Find where the given text appears and provide that cell's center as [X, Y] coordinate. 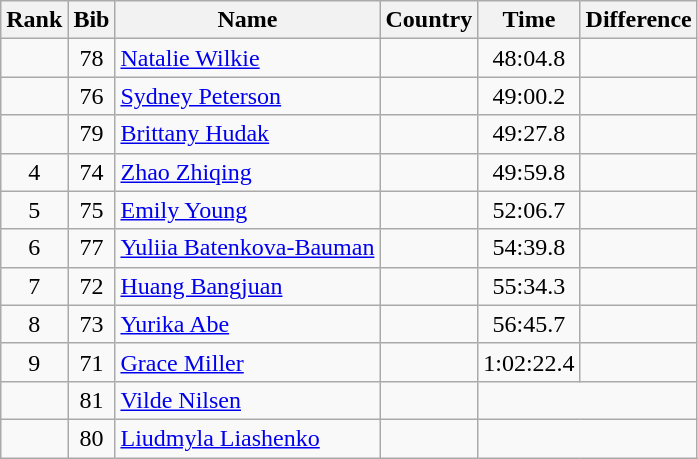
Vilde Nilsen [248, 400]
7 [34, 286]
Rank [34, 20]
73 [92, 324]
79 [92, 134]
71 [92, 362]
80 [92, 438]
Emily Young [248, 210]
78 [92, 58]
49:27.8 [529, 134]
Sydney Peterson [248, 96]
5 [34, 210]
Huang Bangjuan [248, 286]
75 [92, 210]
6 [34, 248]
81 [92, 400]
49:59.8 [529, 172]
Difference [638, 20]
4 [34, 172]
9 [34, 362]
1:02:22.4 [529, 362]
Natalie Wilkie [248, 58]
Country [429, 20]
Liudmyla Liashenko [248, 438]
48:04.8 [529, 58]
76 [92, 96]
Yurika Abe [248, 324]
Bib [92, 20]
52:06.7 [529, 210]
Brittany Hudak [248, 134]
49:00.2 [529, 96]
Name [248, 20]
72 [92, 286]
Grace Miller [248, 362]
54:39.8 [529, 248]
55:34.3 [529, 286]
56:45.7 [529, 324]
74 [92, 172]
8 [34, 324]
Yuliia Batenkova-Bauman [248, 248]
Zhao Zhiqing [248, 172]
Time [529, 20]
77 [92, 248]
